Determine the [x, y] coordinate at the center of the cell enclosing the given text.  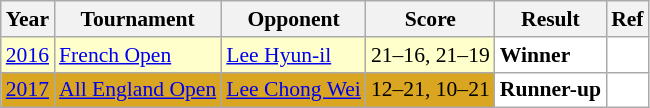
12–21, 10–21 [430, 90]
Opponent [294, 19]
Score [430, 19]
Lee Chong Wei [294, 90]
Tournament [138, 19]
Lee Hyun-il [294, 55]
21–16, 21–19 [430, 55]
Result [550, 19]
Winner [550, 55]
Runner-up [550, 90]
Year [28, 19]
2016 [28, 55]
Ref [627, 19]
French Open [138, 55]
2017 [28, 90]
All England Open [138, 90]
